For the text-containing cell, return its midpoint in [x, y] coordinate format. 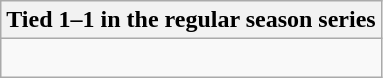
Tied 1–1 in the regular season series [191, 20]
